Return (X, Y) of the center of cell containing provided text 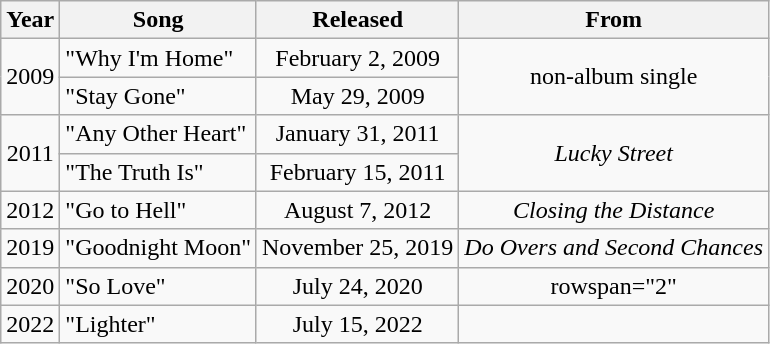
July 24, 2020 (357, 286)
2011 (30, 153)
2009 (30, 77)
Do Overs and Second Chances (614, 248)
"Any Other Heart" (158, 134)
2012 (30, 210)
"Go to Hell" (158, 210)
January 31, 2011 (357, 134)
November 25, 2019 (357, 248)
non-album single (614, 77)
May 29, 2009 (357, 96)
rowspan="2" (614, 286)
2019 (30, 248)
"Stay Gone" (158, 96)
August 7, 2012 (357, 210)
"Why I'm Home" (158, 58)
Lucky Street (614, 153)
February 15, 2011 (357, 172)
"Lighter" (158, 324)
Song (158, 20)
July 15, 2022 (357, 324)
"So Love" (158, 286)
"The Truth Is" (158, 172)
Released (357, 20)
From (614, 20)
2020 (30, 286)
Closing the Distance (614, 210)
February 2, 2009 (357, 58)
Year (30, 20)
"Goodnight Moon" (158, 248)
2022 (30, 324)
